Locate the cell with the specified text and output its (X, Y) center coordinate. 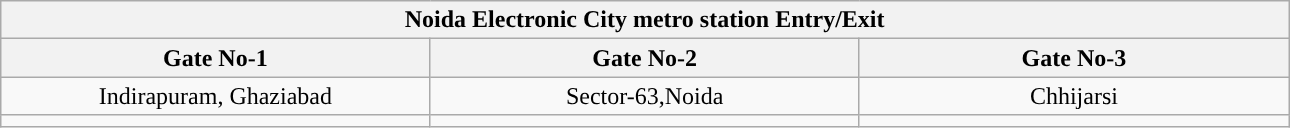
Sector-63,Noida (644, 96)
Noida Electronic City metro station Entry/Exit (645, 20)
Gate No-1 (216, 58)
Chhijarsi (1074, 96)
Gate No-2 (644, 58)
Gate No-3 (1074, 58)
Indirapuram, Ghaziabad (216, 96)
